Provide the (x, y) coordinate of the cell's center where the given text is located.  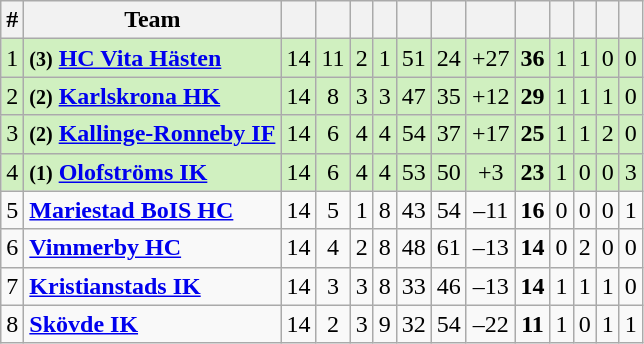
(1) Olofströms IK (152, 172)
Team (152, 20)
29 (532, 96)
16 (532, 210)
+17 (490, 134)
7 (12, 286)
Vimmerby HC (152, 248)
24 (448, 58)
46 (448, 286)
33 (414, 286)
+3 (490, 172)
Kristianstads IK (152, 286)
36 (532, 58)
53 (414, 172)
(2) Karlskrona HK (152, 96)
Mariestad BoIS HC (152, 210)
25 (532, 134)
# (12, 20)
(2) Kallinge-Ronneby IF (152, 134)
9 (384, 324)
–22 (490, 324)
23 (532, 172)
47 (414, 96)
51 (414, 58)
61 (448, 248)
48 (414, 248)
+27 (490, 58)
32 (414, 324)
+12 (490, 96)
(3) HC Vita Hästen (152, 58)
Skövde IK (152, 324)
–11 (490, 210)
50 (448, 172)
35 (448, 96)
43 (414, 210)
37 (448, 134)
